Output the [X, Y] coordinate of the center of the cell containing the given text.  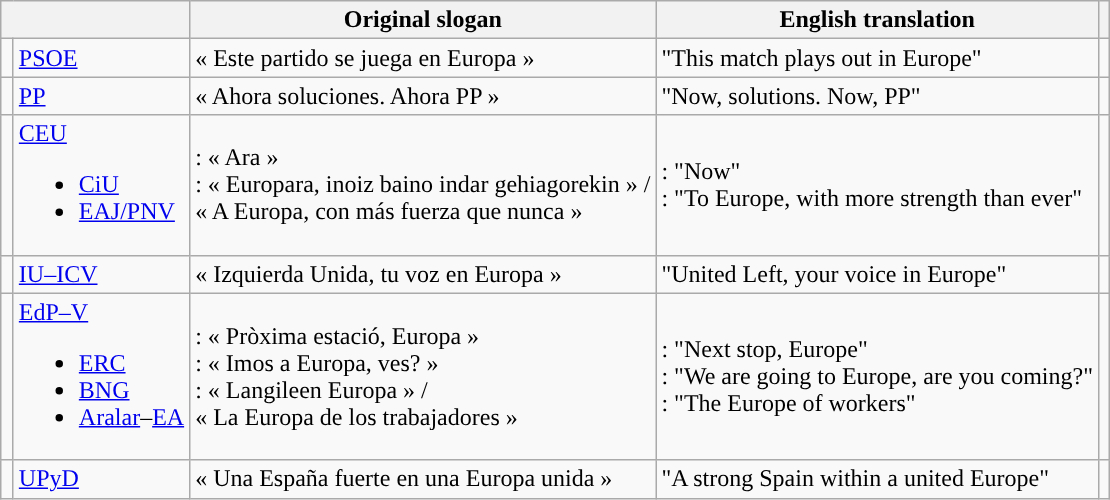
« Este partido se juega en Europa » [423, 58]
: "Now": "To Europe, with more strength than ever" [878, 185]
"United Left, your voice in Europe" [878, 274]
UPyD [101, 479]
Original slogan [423, 20]
: "Next stop, Europe": "We are going to Europe, are you coming?": "The Europe of workers" [878, 376]
PSOE [101, 58]
English translation [878, 20]
CEUCiUEAJ/PNV [101, 185]
IU–ICV [101, 274]
EdP–VERCBNGAralar–EA [101, 376]
« Una España fuerte en una Europa unida » [423, 479]
: « Ara »: « Europara, inoiz baino indar gehiagorekin » /« A Europa, con más fuerza que nunca » [423, 185]
"This match plays out in Europe" [878, 58]
"A strong Spain within a united Europe" [878, 479]
« Ahora soluciones. Ahora PP » [423, 96]
: « Pròxima estació, Europa »: « Imos a Europa, ves? »: « Langileen Europa » /« La Europa de los trabajadores » [423, 376]
"Now, solutions. Now, PP" [878, 96]
« Izquierda Unida, tu voz en Europa » [423, 274]
PP [101, 96]
